Capture the cell that displays the provided text and extract its [X, Y] central coordinate. 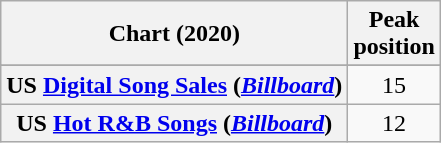
15 [394, 85]
US Hot R&B Songs (Billboard) [174, 123]
US Digital Song Sales (Billboard) [174, 85]
Chart (2020) [174, 34]
Peakposition [394, 34]
12 [394, 123]
